Capture the cell that displays the provided text and extract its [x, y] central coordinate. 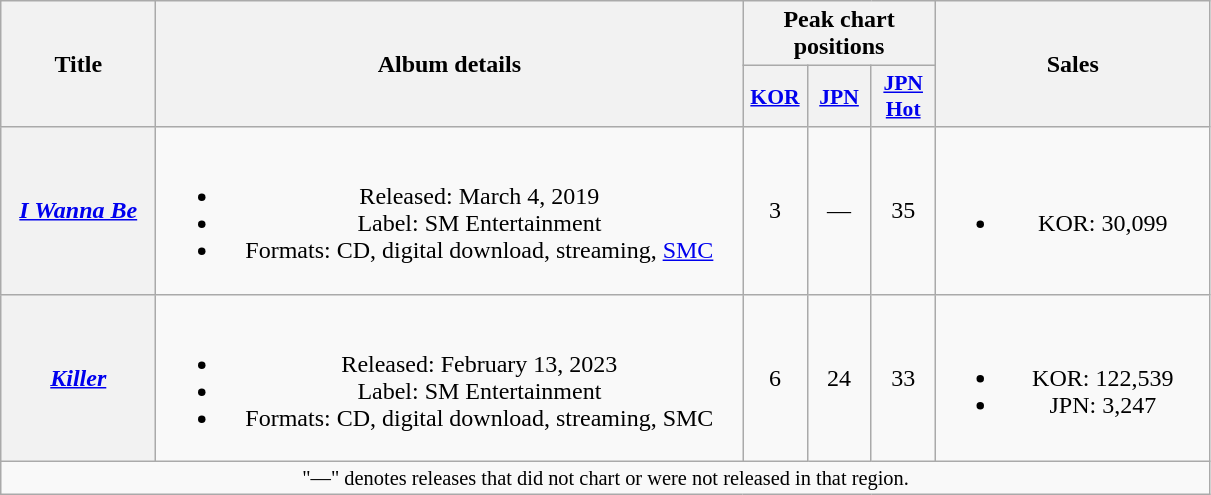
3 [775, 210]
KOR: 122,539JPN: 3,247 [1072, 378]
Title [78, 64]
35 [903, 210]
24 [839, 378]
— [839, 210]
6 [775, 378]
JPNHot [903, 96]
Peak chart positions [839, 34]
KOR [775, 96]
Released: March 4, 2019Label: SM EntertainmentFormats: CD, digital download, streaming, SMC [450, 210]
Released: February 13, 2023Label: SM EntertainmentFormats: CD, digital download, streaming, SMC [450, 378]
JPN [839, 96]
I Wanna Be [78, 210]
Album details [450, 64]
33 [903, 378]
"—" denotes releases that did not chart or were not released in that region. [606, 478]
Sales [1072, 64]
KOR: 30,099 [1072, 210]
Killer [78, 378]
